Output the [X, Y] coordinate of the center of the cell containing the given text.  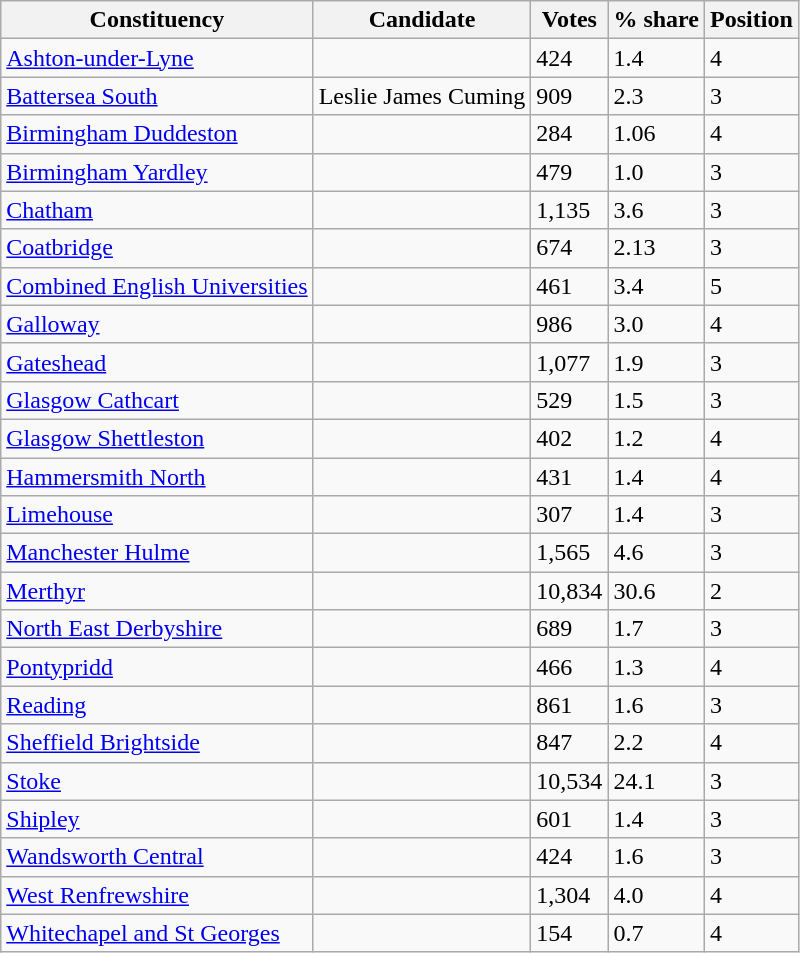
Position [752, 20]
1.3 [656, 667]
1,135 [570, 210]
1.06 [656, 134]
Sheffield Brightside [157, 743]
909 [570, 96]
Leslie James Cuming [422, 96]
5 [752, 286]
2.13 [656, 248]
Merthyr [157, 591]
10,834 [570, 591]
861 [570, 705]
307 [570, 515]
Pontypridd [157, 667]
24.1 [656, 781]
1,565 [570, 553]
1.5 [656, 400]
4.6 [656, 553]
Votes [570, 20]
674 [570, 248]
Chatham [157, 210]
Ashton-under-Lyne [157, 58]
2.3 [656, 96]
3.0 [656, 324]
1.7 [656, 629]
North East Derbyshire [157, 629]
Candidate [422, 20]
461 [570, 286]
3.6 [656, 210]
4.0 [656, 895]
466 [570, 667]
479 [570, 172]
154 [570, 933]
1.9 [656, 362]
Hammersmith North [157, 477]
Manchester Hulme [157, 553]
Birmingham Yardley [157, 172]
Whitechapel and St Georges [157, 933]
2 [752, 591]
Combined English Universities [157, 286]
847 [570, 743]
3.4 [656, 286]
Constituency [157, 20]
Wandsworth Central [157, 857]
Glasgow Cathcart [157, 400]
284 [570, 134]
986 [570, 324]
% share [656, 20]
529 [570, 400]
402 [570, 438]
Shipley [157, 819]
30.6 [656, 591]
Limehouse [157, 515]
Galloway [157, 324]
1,077 [570, 362]
Coatbridge [157, 248]
Reading [157, 705]
Glasgow Shettleston [157, 438]
601 [570, 819]
Birmingham Duddeston [157, 134]
431 [570, 477]
2.2 [656, 743]
Stoke [157, 781]
Gateshead [157, 362]
10,534 [570, 781]
1.0 [656, 172]
West Renfrewshire [157, 895]
Battersea South [157, 96]
1,304 [570, 895]
0.7 [656, 933]
689 [570, 629]
1.2 [656, 438]
